Locate the cell with the specified text and output its (x, y) center coordinate. 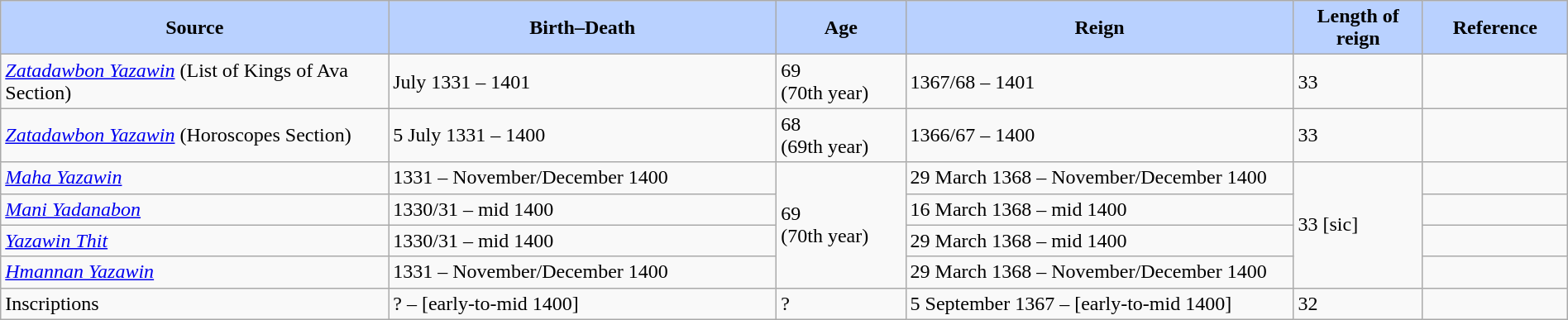
5 September 1367 – [early-to-mid 1400] (1100, 303)
Length of reign (1358, 28)
32 (1358, 303)
July 1331 – 1401 (582, 81)
68 (69th year) (841, 136)
Maha Yazawin (195, 178)
29 March 1368 – mid 1400 (1100, 241)
Mani Yadanabon (195, 209)
Age (841, 28)
Zatadawbon Yazawin (Horoscopes Section) (195, 136)
5 July 1331 – 1400 (582, 136)
? (841, 303)
Reign (1100, 28)
Yazawin Thit (195, 241)
Hmannan Yazawin (195, 272)
Birth–Death (582, 28)
? – [early-to-mid 1400] (582, 303)
Source (195, 28)
Zatadawbon Yazawin (List of Kings of Ava Section) (195, 81)
1367/68 – 1401 (1100, 81)
Inscriptions (195, 303)
Reference (1495, 28)
16 March 1368 – mid 1400 (1100, 209)
1366/67 – 1400 (1100, 136)
33 [sic] (1358, 225)
